From the cell containing the given text, extract its center point as [X, Y] coordinate. 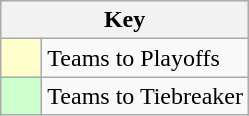
Teams to Playoffs [146, 58]
Key [125, 20]
Teams to Tiebreaker [146, 96]
